Capture the cell that displays the provided text and extract its [X, Y] central coordinate. 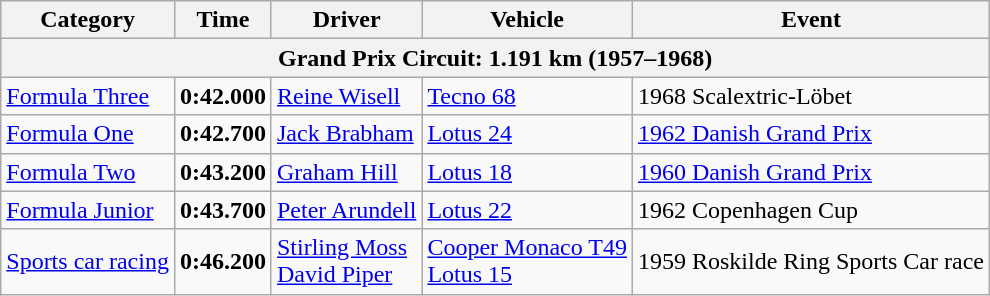
Formula One [88, 134]
Grand Prix Circuit: 1.191 km (1957–1968) [496, 58]
1968 Scalextric-Löbet [810, 96]
Formula Two [88, 172]
Tecno 68 [528, 96]
Lotus 24 [528, 134]
Category [88, 20]
1960 Danish Grand Prix [810, 172]
0:46.200 [222, 262]
Formula Three [88, 96]
1962 Danish Grand Prix [810, 134]
Lotus 18 [528, 172]
Sports car racing [88, 262]
Graham Hill [346, 172]
Stirling MossDavid Piper [346, 262]
Driver [346, 20]
Jack Brabham [346, 134]
Peter Arundell [346, 210]
0:42.700 [222, 134]
Lotus 22 [528, 210]
0:43.200 [222, 172]
Event [810, 20]
Reine Wisell [346, 96]
0:42.000 [222, 96]
Vehicle [528, 20]
Time [222, 20]
0:43.700 [222, 210]
Formula Junior [88, 210]
1962 Copenhagen Cup [810, 210]
Cooper Monaco T49Lotus 15 [528, 262]
1959 Roskilde Ring Sports Car race [810, 262]
